Return (X, Y) of the center of cell containing provided text 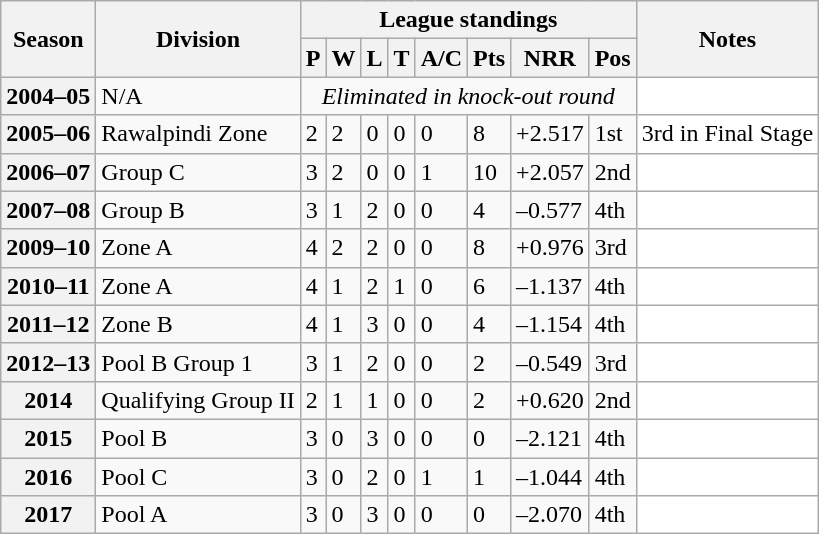
+0.620 (550, 400)
–1.154 (550, 324)
Pts (490, 58)
2006–07 (48, 172)
2015 (48, 438)
2016 (48, 477)
Pool B (198, 438)
Eliminated in knock-out round (468, 96)
L (374, 58)
Season (48, 39)
2014 (48, 400)
Zone B (198, 324)
League standings (468, 20)
–1.137 (550, 286)
2017 (48, 515)
–2.070 (550, 515)
Pool C (198, 477)
10 (490, 172)
A/C (441, 58)
2007–08 (48, 210)
–0.577 (550, 210)
2010–11 (48, 286)
Group B (198, 210)
+2.517 (550, 134)
2004–05 (48, 96)
–1.044 (550, 477)
+2.057 (550, 172)
2012–13 (48, 362)
3rd in Final Stage (727, 134)
Pool A (198, 515)
1st (612, 134)
T (402, 58)
Pos (612, 58)
Qualifying Group II (198, 400)
NRR (550, 58)
Pool B Group 1 (198, 362)
N/A (198, 96)
2009–10 (48, 248)
Group C (198, 172)
+0.976 (550, 248)
Division (198, 39)
2005–06 (48, 134)
P (313, 58)
Rawalpindi Zone (198, 134)
–0.549 (550, 362)
W (344, 58)
2011–12 (48, 324)
6 (490, 286)
Notes (727, 39)
–2.121 (550, 438)
